Output the [X, Y] coordinate of the center of the cell containing the given text.  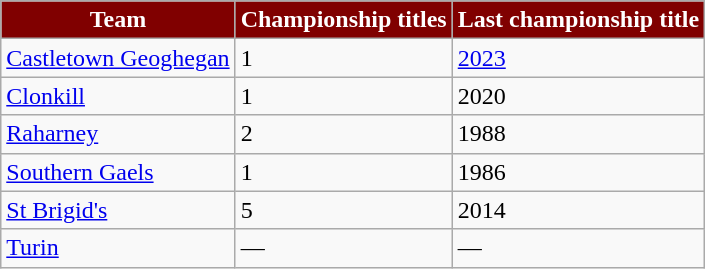
Clonkill [118, 96]
Raharney [118, 134]
2020 [578, 96]
St Brigid's [118, 210]
Turin [118, 248]
Southern Gaels [118, 172]
5 [344, 210]
2023 [578, 58]
Team [118, 20]
2014 [578, 210]
Last championship title [578, 20]
Championship titles [344, 20]
2 [344, 134]
Castletown Geoghegan [118, 58]
1988 [578, 134]
1986 [578, 172]
